Identify which cell holds the provided text, then report its (X, Y) central coordinate. 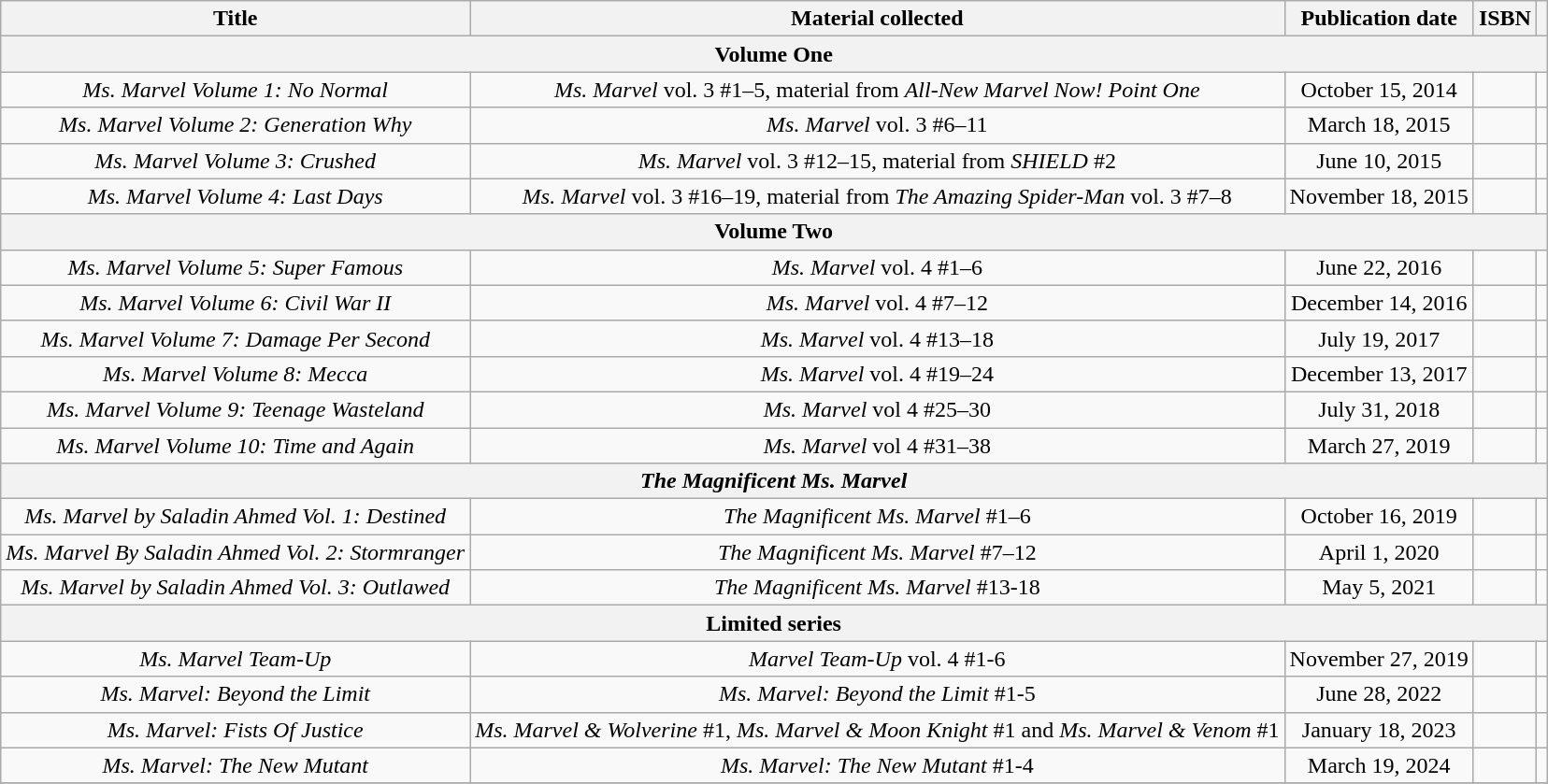
June 28, 2022 (1379, 694)
March 18, 2015 (1379, 125)
Ms. Marvel vol. 3 #16–19, material from The Amazing Spider-Man vol. 3 #7–8 (877, 196)
Title (236, 19)
Ms. Marvel Volume 5: Super Famous (236, 267)
July 19, 2017 (1379, 338)
Volume One (774, 54)
The Magnificent Ms. Marvel (774, 481)
The Magnificent Ms. Marvel #7–12 (877, 552)
The Magnificent Ms. Marvel #13-18 (877, 588)
Ms. Marvel & Wolverine #1, Ms. Marvel & Moon Knight #1 and Ms. Marvel & Venom #1 (877, 730)
November 27, 2019 (1379, 659)
Ms. Marvel vol. 4 #13–18 (877, 338)
Ms. Marvel vol. 4 #1–6 (877, 267)
ISBN (1505, 19)
Ms. Marvel vol. 4 #7–12 (877, 303)
Ms. Marvel Volume 2: Generation Why (236, 125)
November 18, 2015 (1379, 196)
July 31, 2018 (1379, 409)
Ms. Marvel Volume 10: Time and Again (236, 446)
Ms. Marvel Volume 8: Mecca (236, 374)
Ms. Marvel By Saladin Ahmed Vol. 2: Stormranger (236, 552)
March 27, 2019 (1379, 446)
Material collected (877, 19)
Ms. Marvel: Fists Of Justice (236, 730)
Ms. Marvel Volume 6: Civil War II (236, 303)
October 15, 2014 (1379, 90)
Marvel Team-Up vol. 4 #1-6 (877, 659)
Ms. Marvel: Beyond the Limit #1-5 (877, 694)
Ms. Marvel Volume 9: Teenage Wasteland (236, 409)
Ms. Marvel Team-Up (236, 659)
June 10, 2015 (1379, 161)
Ms. Marvel vol. 4 #19–24 (877, 374)
Ms. Marvel Volume 3: Crushed (236, 161)
The Magnificent Ms. Marvel #1–6 (877, 517)
Ms. Marvel by Saladin Ahmed Vol. 3: Outlawed (236, 588)
June 22, 2016 (1379, 267)
Ms. Marvel: The New Mutant #1-4 (877, 765)
Ms. Marvel vol 4 #31–38 (877, 446)
April 1, 2020 (1379, 552)
December 13, 2017 (1379, 374)
Ms. Marvel by Saladin Ahmed Vol. 1: Destined (236, 517)
Limited series (774, 623)
March 19, 2024 (1379, 765)
Volume Two (774, 232)
Ms. Marvel Volume 1: No Normal (236, 90)
Ms. Marvel vol. 3 #6–11 (877, 125)
Publication date (1379, 19)
Ms. Marvel Volume 4: Last Days (236, 196)
December 14, 2016 (1379, 303)
Ms. Marvel: Beyond the Limit (236, 694)
Ms. Marvel Volume 7: Damage Per Second (236, 338)
May 5, 2021 (1379, 588)
January 18, 2023 (1379, 730)
Ms. Marvel vol 4 #25–30 (877, 409)
Ms. Marvel vol. 3 #1–5, material from All-New Marvel Now! Point One (877, 90)
Ms. Marvel: The New Mutant (236, 765)
October 16, 2019 (1379, 517)
Ms. Marvel vol. 3 #12–15, material from SHIELD #2 (877, 161)
